Find where the given text appears and provide that cell's center as (X, Y) coordinate. 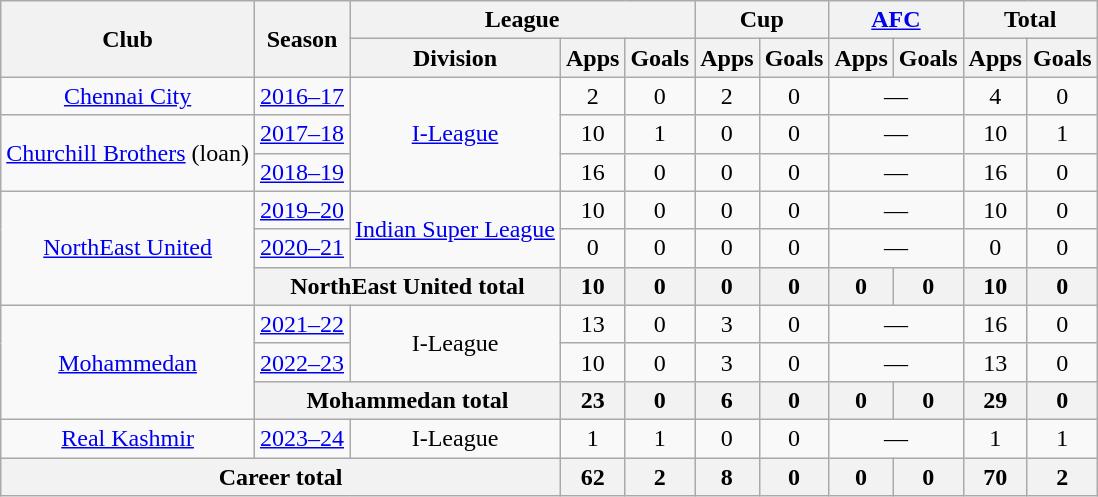
2020–21 (302, 248)
2018–19 (302, 172)
70 (995, 477)
Mohammedan (128, 362)
Real Kashmir (128, 438)
6 (727, 400)
2016–17 (302, 96)
2017–18 (302, 134)
Chennai City (128, 96)
Churchill Brothers (loan) (128, 153)
NorthEast United (128, 248)
23 (592, 400)
Total (1030, 20)
Season (302, 39)
2019–20 (302, 210)
2023–24 (302, 438)
4 (995, 96)
Club (128, 39)
Career total (281, 477)
AFC (896, 20)
8 (727, 477)
Division (456, 58)
League (522, 20)
Indian Super League (456, 229)
29 (995, 400)
2022–23 (302, 362)
2021–22 (302, 324)
Cup (762, 20)
NorthEast United total (407, 286)
Mohammedan total (407, 400)
62 (592, 477)
